Pinpoint the cell where the given text exists, returning its [x, y] midpoint coordinate. 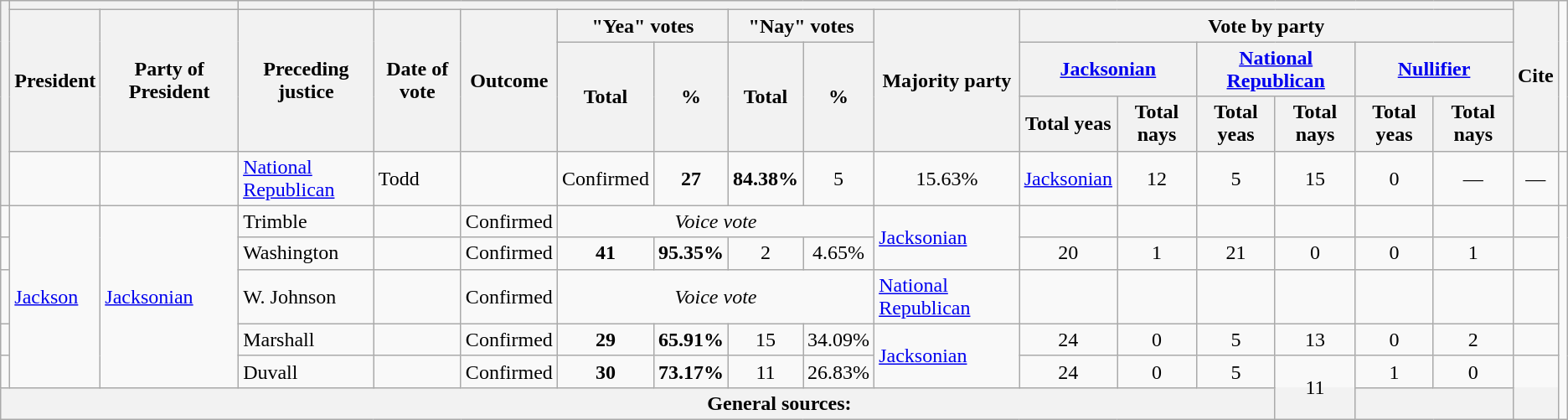
Duvall [307, 371]
95.35% [690, 253]
Nullifier [1434, 69]
30 [605, 371]
Date of vote [417, 80]
41 [605, 253]
29 [605, 340]
Todd [417, 178]
Majority party [947, 80]
Jackson [55, 297]
Cite [1535, 75]
20 [1068, 253]
Marshall [307, 340]
"Yea" votes [642, 26]
Vote by party [1266, 26]
84.38% [766, 178]
W. Johnson [307, 297]
27 [690, 178]
13 [1315, 340]
Outcome [509, 80]
Preceding justice [307, 80]
4.65% [839, 253]
12 [1158, 178]
65.91% [690, 340]
34.09% [839, 340]
Trimble [307, 221]
General sources: [779, 403]
21 [1236, 253]
"Nay" votes [802, 26]
Washington [307, 253]
Party of President [169, 80]
NationalRepublican [307, 178]
15.63% [947, 178]
President [55, 80]
26.83% [839, 371]
73.17% [690, 371]
